For the text-containing cell, return its midpoint in [x, y] coordinate format. 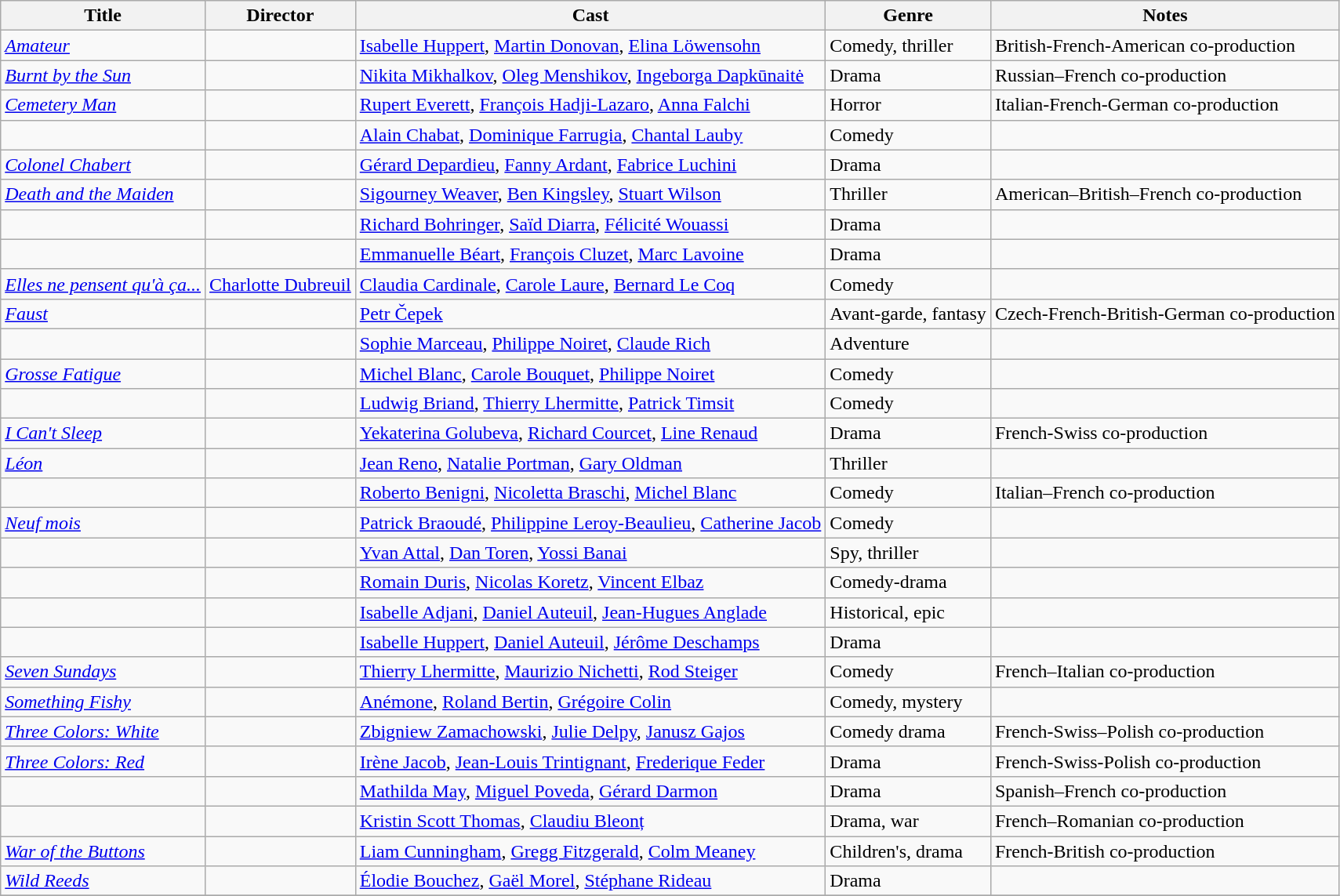
Death and the Maiden [103, 194]
Avant-garde, fantasy [908, 314]
Three Colors: White [103, 731]
Italian-French-German co-production [1165, 105]
Something Fishy [103, 702]
French-British co-production [1165, 851]
Zbigniew Zamachowski, Julie Delpy, Janusz Gajos [590, 731]
Neuf mois [103, 523]
Yekaterina Golubeva, Richard Courcet, Line Renaud [590, 433]
Jean Reno, Natalie Portman, Gary Oldman [590, 463]
Horror [908, 105]
Isabelle Huppert, Martin Donovan, Elina Löwensohn [590, 45]
Comedy, mystery [908, 702]
Rupert Everett, François Hadji-Lazaro, Anna Falchi [590, 105]
Genre [908, 16]
Amateur [103, 45]
Romain Duris, Nicolas Koretz, Vincent Elbaz [590, 582]
Comedy, thriller [908, 45]
War of the Buttons [103, 851]
Cast [590, 16]
Petr Čepek [590, 314]
Michel Blanc, Carole Bouquet, Philippe Noiret [590, 374]
Children's, drama [908, 851]
Comedy drama [908, 731]
Gérard Depardieu, Fanny Ardant, Fabrice Luchini [590, 165]
French-Swiss-Polish co-production [1165, 761]
American–British–French co-production [1165, 194]
Czech-French-British-German co-production [1165, 314]
French–Romanian co-production [1165, 821]
Russian–French co-production [1165, 75]
Yvan Attal, Dan Toren, Yossi Banai [590, 553]
Grosse Fatigue [103, 374]
Isabelle Huppert, Daniel Auteuil, Jérôme Deschamps [590, 642]
Sigourney Weaver, Ben Kingsley, Stuart Wilson [590, 194]
French-Swiss co-production [1165, 433]
Anémone, Roland Bertin, Grégoire Colin [590, 702]
Isabelle Adjani, Daniel Auteuil, Jean-Hugues Anglade [590, 612]
Sophie Marceau, Philippe Noiret, Claude Rich [590, 343]
Adventure [908, 343]
Drama, war [908, 821]
Claudia Cardinale, Carole Laure, Bernard Le Coq [590, 284]
Historical, epic [908, 612]
Elles ne pensent qu'à ça... [103, 284]
Comedy-drama [908, 582]
Faust [103, 314]
French–Italian co-production [1165, 672]
Italian–French co-production [1165, 493]
Nikita Mikhalkov, Oleg Menshikov, Ingeborga Dapkūnaitė [590, 75]
Élodie Bouchez, Gaël Morel, Stéphane Rideau [590, 881]
Kristin Scott Thomas, Claudiu Bleonț [590, 821]
Mathilda May, Miguel Poveda, Gérard Darmon [590, 791]
Ludwig Briand, Thierry Lhermitte, Patrick Timsit [590, 404]
Roberto Benigni, Nicoletta Braschi, Michel Blanc [590, 493]
Director [281, 16]
Irène Jacob, Jean-Louis Trintignant, Frederique Feder [590, 761]
British-French-American co-production [1165, 45]
Charlotte Dubreuil [281, 284]
Title [103, 16]
Spy, thriller [908, 553]
Léon [103, 463]
Three Colors: Red [103, 761]
Seven Sundays [103, 672]
Thierry Lhermitte, Maurizio Nichetti, Rod Steiger [590, 672]
I Can't Sleep [103, 433]
Liam Cunningham, Gregg Fitzgerald, Colm Meaney [590, 851]
Burnt by the Sun [103, 75]
Spanish–French co-production [1165, 791]
Richard Bohringer, Saïd Diarra, Félicité Wouassi [590, 224]
Colonel Chabert [103, 165]
French-Swiss–Polish co-production [1165, 731]
Patrick Braoudé, Philippine Leroy-Beaulieu, Catherine Jacob [590, 523]
Notes [1165, 16]
Emmanuelle Béart, François Cluzet, Marc Lavoine [590, 254]
Cemetery Man [103, 105]
Alain Chabat, Dominique Farrugia, Chantal Lauby [590, 135]
Wild Reeds [103, 881]
